Detect which cell encompasses the target text, then output its [x, y] center coordinate. 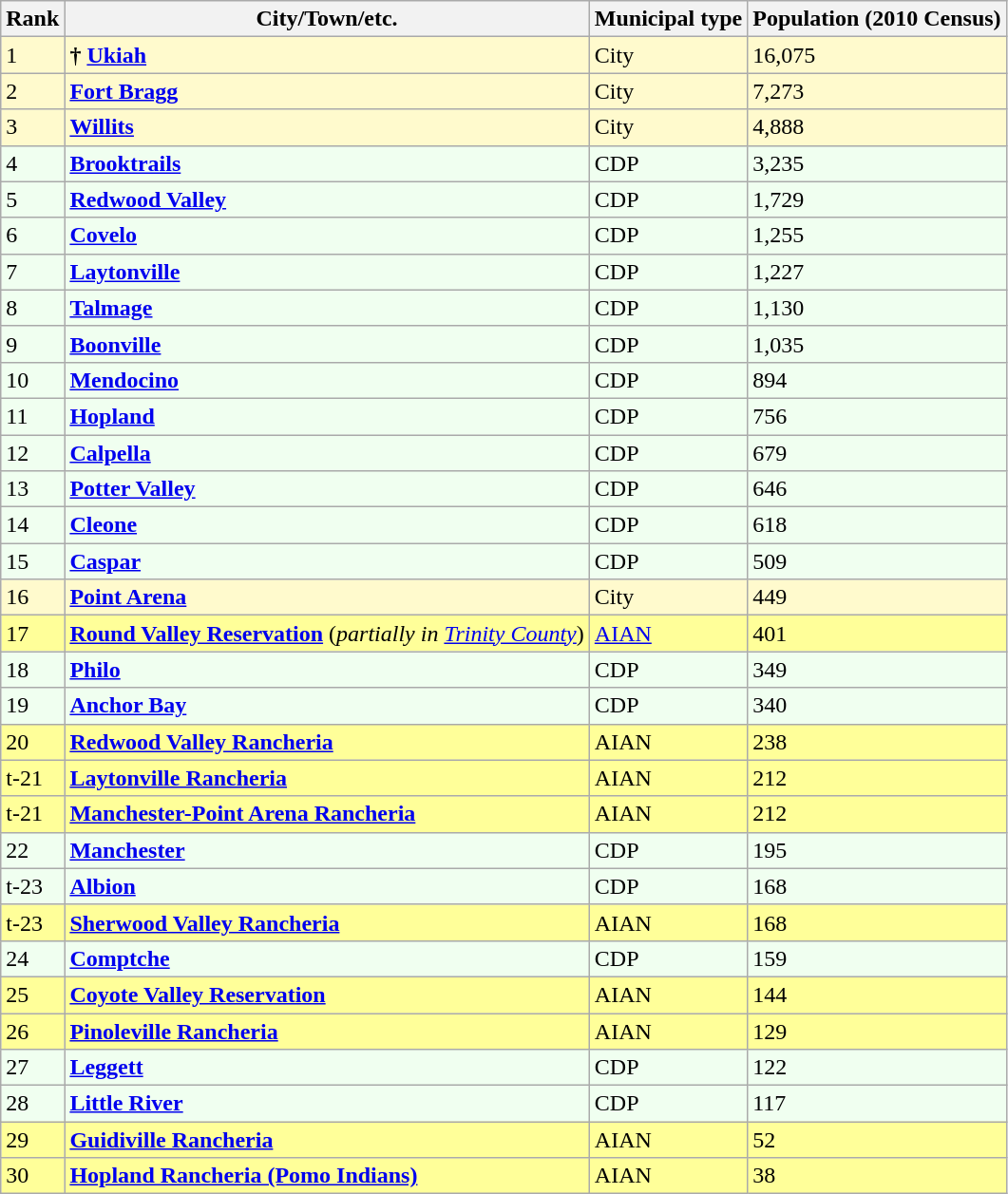
19 [32, 706]
14 [32, 525]
2 [32, 91]
Coyote Valley Reservation [327, 995]
509 [877, 561]
30 [32, 1176]
349 [877, 670]
6 [32, 236]
9 [32, 344]
Philo [327, 670]
Hopland [327, 416]
12 [32, 453]
Redwood Valley [327, 199]
25 [32, 995]
1,130 [877, 308]
4,888 [877, 127]
Manchester [327, 850]
1,227 [877, 272]
1,255 [877, 236]
Laytonville Rancheria [327, 778]
Population (2010 Census) [877, 19]
756 [877, 416]
38 [877, 1176]
679 [877, 453]
122 [877, 1068]
144 [877, 995]
Talmage [327, 308]
Point Arena [327, 597]
11 [32, 416]
10 [32, 380]
22 [32, 850]
Potter Valley [327, 489]
Fort Bragg [327, 91]
117 [877, 1104]
Hopland Rancheria (Pomo Indians) [327, 1176]
129 [877, 1031]
Albion [327, 886]
1,035 [877, 344]
Manchester-Point Arena Rancheria [327, 814]
1 [32, 55]
618 [877, 525]
3 [32, 127]
17 [32, 634]
26 [32, 1031]
20 [32, 742]
5 [32, 199]
8 [32, 308]
Round Valley Reservation (partially in Trinity County) [327, 634]
Brooktrails [327, 163]
Guidiville Rancheria [327, 1140]
Pinoleville Rancheria [327, 1031]
† Ukiah [327, 55]
27 [32, 1068]
28 [32, 1104]
Cleone [327, 525]
401 [877, 634]
Sherwood Valley Rancheria [327, 922]
16,075 [877, 55]
195 [877, 850]
7 [32, 272]
City/Town/etc. [327, 19]
Rank [32, 19]
29 [32, 1140]
16 [32, 597]
Little River [327, 1104]
449 [877, 597]
Boonville [327, 344]
Mendocino [327, 380]
Redwood Valley Rancheria [327, 742]
4 [32, 163]
18 [32, 670]
1,729 [877, 199]
646 [877, 489]
15 [32, 561]
Calpella [327, 453]
7,273 [877, 91]
24 [32, 958]
Caspar [327, 561]
Municipal type [668, 19]
Anchor Bay [327, 706]
159 [877, 958]
Laytonville [327, 272]
13 [32, 489]
894 [877, 380]
238 [877, 742]
Leggett [327, 1068]
3,235 [877, 163]
Covelo [327, 236]
340 [877, 706]
Willits [327, 127]
Comptche [327, 958]
52 [877, 1140]
